Determine the (x, y) coordinate at the center of the cell enclosing the given text.  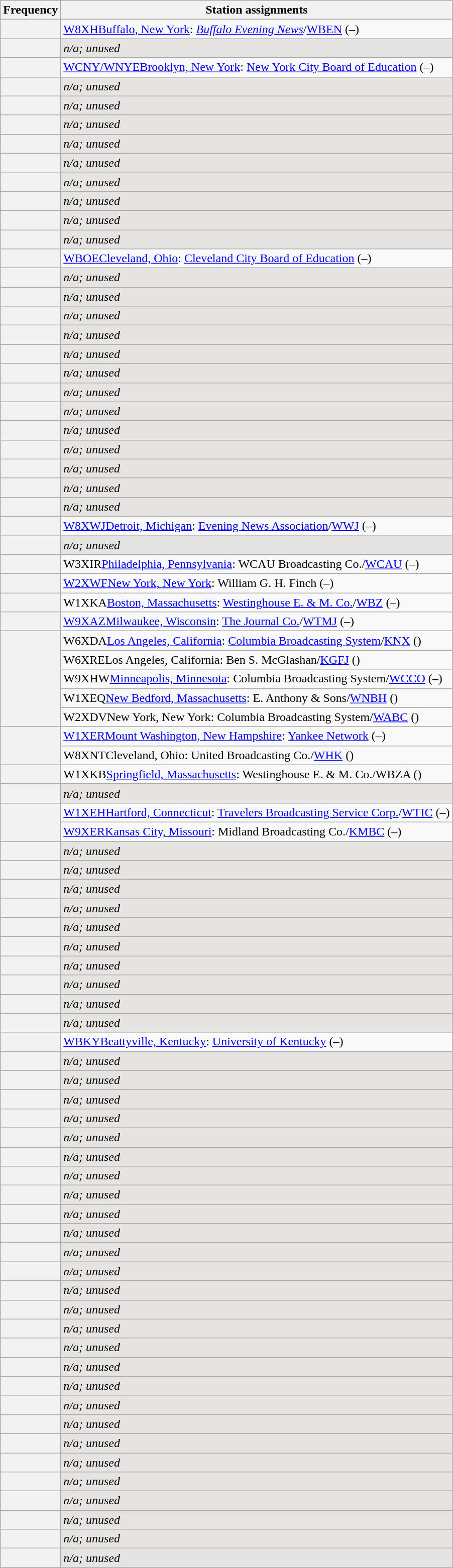
W1XEHHartford, Connecticut: Travelers Broadcasting Service Corp./WTIC (–) (257, 812)
W8XWJDetroit, Michigan: Evening News Association/WWJ (–) (257, 526)
W2XDVNew York, New York: Columbia Broadcasting System/WABC () (257, 717)
W6XDALos Angeles, California: Columbia Broadcasting System/KNX () (257, 641)
W8XNTCleveland, Ohio: United Broadcasting Co./WHK () (257, 755)
W6XRELos Angeles, California: Ben S. McGlashan/KGFJ () (257, 660)
W9XHWMinneapolis, Minnesota: Columbia Broadcasting System/WCCO (–) (257, 679)
W8XHBuffalo, New York: Buffalo Evening News/WBEN (–) (257, 29)
W3XIRPhiladelphia, Pennsylvania: WCAU Broadcasting Co./WCAU (–) (257, 564)
W1XKABoston, Massachusetts: Westinghouse E. & M. Co./WBZ (–) (257, 602)
Station assignments (257, 10)
W1XERMount Washington, New Hampshire: Yankee Network (–) (257, 736)
WBOECleveland, Ohio: Cleveland City Board of Education (–) (257, 259)
WBKYBeattyville, Kentucky: University of Kentucky (–) (257, 1042)
W9XERKansas City, Missouri: Midland Broadcasting Co./KMBC (–) (257, 831)
W1XEQNew Bedford, Massachusetts: E. Anthony & Sons/WNBH () (257, 698)
WCNY/WNYEBrooklyn, New York: New York City Board of Education (–) (257, 67)
W1XKBSpringfield, Massachusetts: Westinghouse E. & M. Co./WBZA () (257, 774)
W2XWFNew York, New York: William G. H. Finch (–) (257, 583)
W9XAZMilwaukee, Wisconsin: The Journal Co./WTMJ (–) (257, 622)
Frequency (31, 10)
